Scan for the cell matching the given text and deliver its [X, Y] coordinate at center. 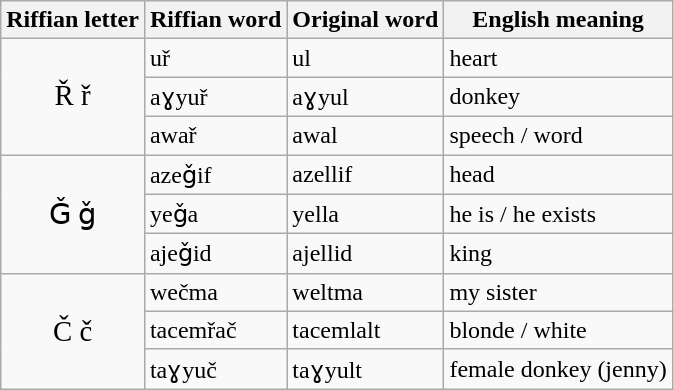
taɣyuč [215, 369]
aɣyul [366, 97]
donkey [558, 97]
ajeǧid [215, 254]
Ǧ ǧ [73, 214]
he is / he exists [558, 214]
ajellid [366, 254]
heart [558, 58]
Original word [366, 20]
azellif [366, 174]
head [558, 174]
tacemřač [215, 330]
female donkey (jenny) [558, 369]
awař [215, 135]
yella [366, 214]
Riffian word [215, 20]
blonde / white [558, 330]
my sister [558, 292]
Ř ř [73, 97]
aɣyuř [215, 97]
Riffian letter [73, 20]
taɣyult [366, 369]
ul [366, 58]
azeǧif [215, 174]
Č č [73, 331]
awal [366, 135]
king [558, 254]
uř [215, 58]
wečma [215, 292]
tacemlalt [366, 330]
yeǧa [215, 214]
weltma [366, 292]
English meaning [558, 20]
speech / word [558, 135]
